Detect which cell encompasses the target text, then output its [x, y] center coordinate. 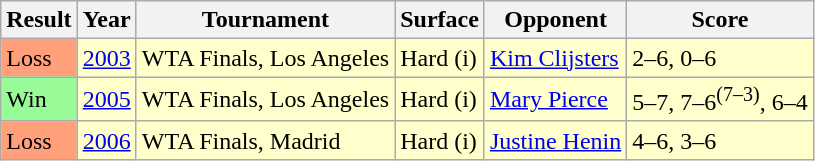
Mary Pierce [555, 100]
2–6, 0–6 [720, 58]
Tournament [265, 20]
4–6, 3–6 [720, 140]
Justine Henin [555, 140]
Surface [440, 20]
2005 [106, 100]
Win [39, 100]
5–7, 7–6(7–3), 6–4 [720, 100]
Opponent [555, 20]
2003 [106, 58]
WTA Finals, Madrid [265, 140]
2006 [106, 140]
Year [106, 20]
Kim Clijsters [555, 58]
Result [39, 20]
Score [720, 20]
